Identify which cell holds the provided text, then report its (x, y) central coordinate. 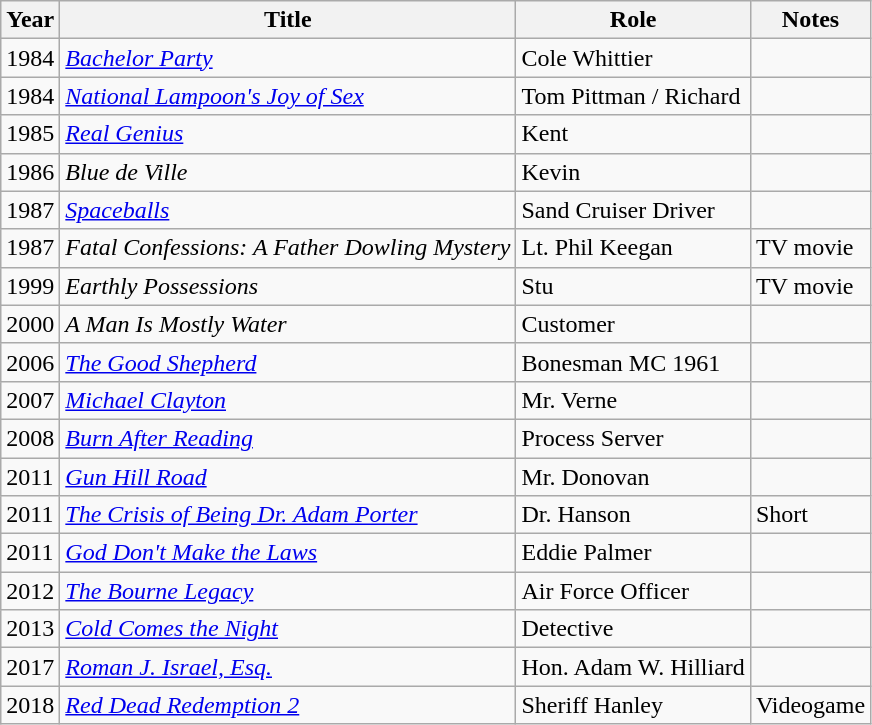
Bonesman MC 1961 (633, 362)
Process Server (633, 438)
Mr. Verne (633, 400)
Hon. Adam W. Hilliard (633, 667)
2017 (30, 667)
Short (810, 515)
The Bourne Legacy (288, 591)
Role (633, 20)
2018 (30, 705)
Michael Clayton (288, 400)
National Lampoon's Joy of Sex (288, 96)
2008 (30, 438)
Videogame (810, 705)
The Good Shepherd (288, 362)
Air Force Officer (633, 591)
Burn After Reading (288, 438)
1986 (30, 172)
Roman J. Israel, Esq. (288, 667)
Notes (810, 20)
Gun Hill Road (288, 477)
Kent (633, 134)
2000 (30, 324)
Year (30, 20)
Detective (633, 629)
2013 (30, 629)
2006 (30, 362)
Lt. Phil Keegan (633, 248)
Mr. Donovan (633, 477)
Sheriff Hanley (633, 705)
Red Dead Redemption 2 (288, 705)
Customer (633, 324)
Cole Whittier (633, 58)
Sand Cruiser Driver (633, 210)
A Man Is Mostly Water (288, 324)
Earthly Possessions (288, 286)
Spaceballs (288, 210)
Cold Comes the Night (288, 629)
2012 (30, 591)
1985 (30, 134)
Dr. Hanson (633, 515)
God Don't Make the Laws (288, 553)
Eddie Palmer (633, 553)
Title (288, 20)
Fatal Confessions: A Father Dowling Mystery (288, 248)
Blue de Ville (288, 172)
The Crisis of Being Dr. Adam Porter (288, 515)
1999 (30, 286)
2007 (30, 400)
Tom Pittman / Richard (633, 96)
Stu (633, 286)
Bachelor Party (288, 58)
Kevin (633, 172)
Real Genius (288, 134)
